Provide the [x, y] coordinate of the cell's center where the given text is located.  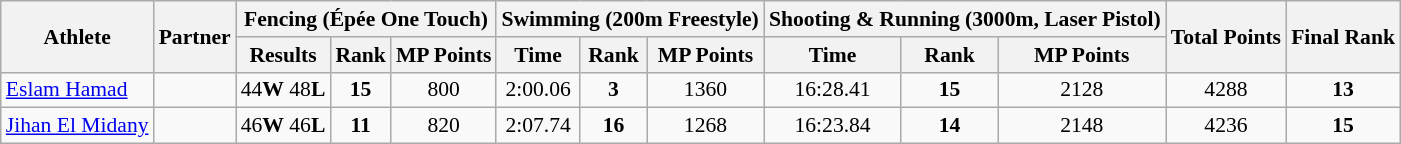
Swimming (200m Freestyle) [630, 19]
14 [949, 126]
3 [614, 90]
1360 [706, 90]
16:23.84 [832, 126]
2:07.74 [538, 126]
16 [614, 126]
Fencing (Épée One Touch) [366, 19]
2128 [1082, 90]
44W 48L [284, 90]
Final Rank [1343, 36]
Athlete [78, 36]
Shooting & Running (3000m, Laser Pistol) [965, 19]
820 [444, 126]
16:28.41 [832, 90]
2148 [1082, 126]
Jihan El Midany [78, 126]
Partner [195, 36]
Eslam Hamad [78, 90]
46W 46L [284, 126]
1268 [706, 126]
Total Points [1226, 36]
11 [360, 126]
800 [444, 90]
4236 [1226, 126]
13 [1343, 90]
4288 [1226, 90]
2:00.06 [538, 90]
Results [284, 55]
